Pinpoint the cell where the given text exists, returning its (x, y) midpoint coordinate. 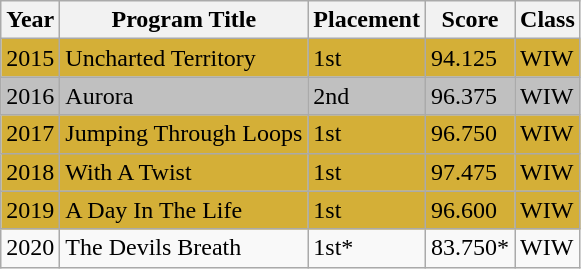
2015 (30, 58)
2016 (30, 96)
Uncharted Territory (184, 58)
2017 (30, 134)
Aurora (184, 96)
Program Title (184, 20)
Jumping Through Loops (184, 134)
A Day In The Life (184, 210)
96.375 (470, 96)
2nd (367, 96)
96.750 (470, 134)
Year (30, 20)
The Devils Breath (184, 248)
96.600 (470, 210)
94.125 (470, 58)
2019 (30, 210)
97.475 (470, 172)
Score (470, 20)
With A Twist (184, 172)
2018 (30, 172)
1st* (367, 248)
2020 (30, 248)
Placement (367, 20)
Class (548, 20)
83.750* (470, 248)
